Find where the given text appears and provide that cell's center as (x, y) coordinate. 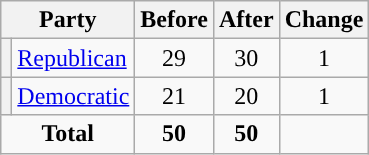
29 (174, 58)
30 (246, 58)
Party (68, 20)
Republican (74, 58)
Before (174, 20)
Democratic (74, 96)
21 (174, 96)
Change (324, 20)
20 (246, 96)
After (246, 20)
Total (68, 134)
